Identify which cell holds the provided text, then report its [x, y] central coordinate. 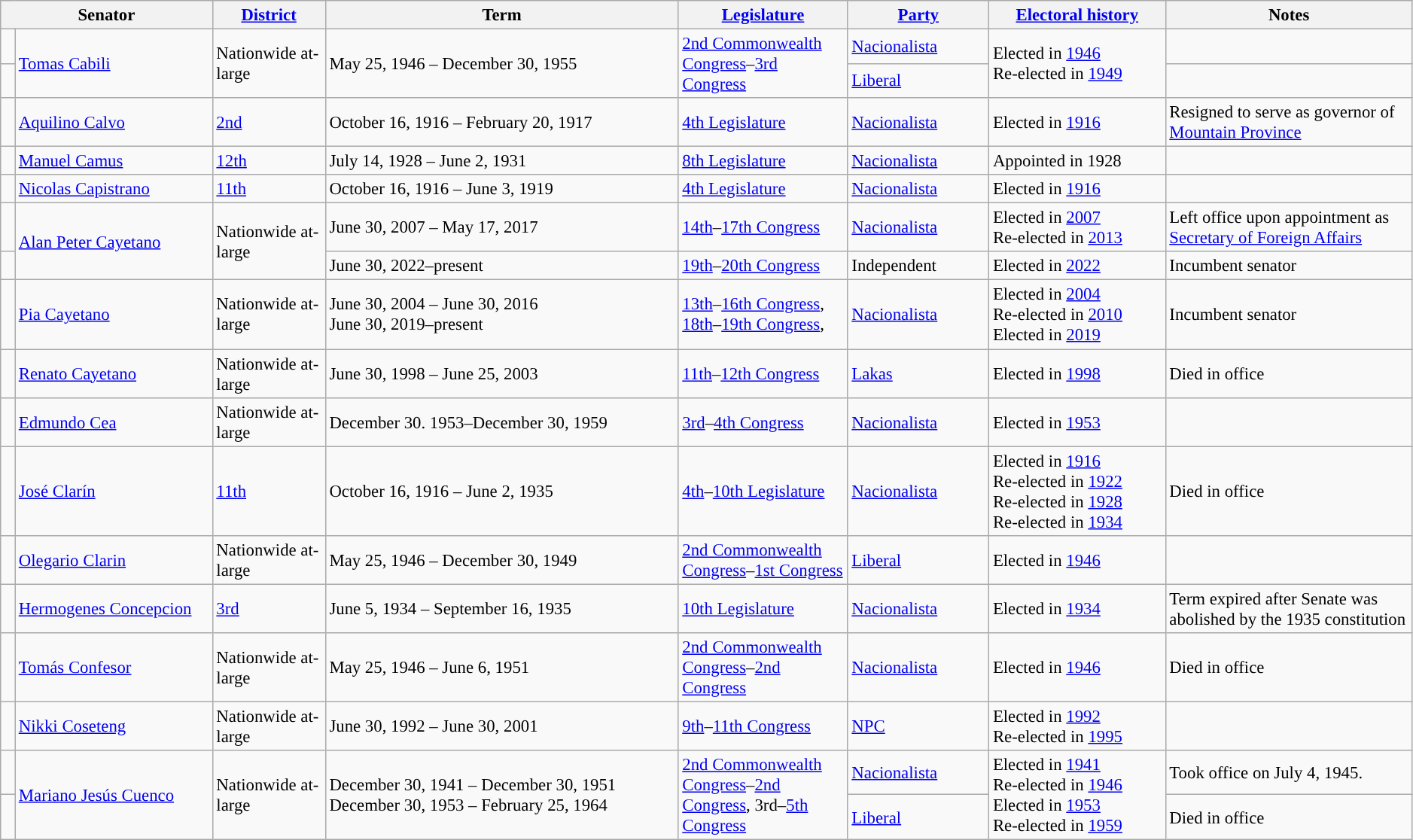
June 5, 1934 – September 16, 1935 [501, 608]
Lakas [918, 373]
Elected in 1953 [1077, 422]
Elected in 1941Re-elected in 1946Elected in 1953Re-elected in 1959 [1077, 795]
8th Legislature [763, 161]
9th–11th Congress [763, 726]
Elected in 1992Re-elected in 1995 [1077, 726]
Left office upon appointment as Secretary of Foreign Affairs [1289, 227]
19th–20th Congress [763, 266]
2nd Commonwealth Congress–2nd Congress, 3rd–5th Congress [763, 795]
Tomas Cabili [114, 64]
14th–17th Congress [763, 227]
December 30. 1953–December 30, 1959 [501, 422]
June 30, 2022–present [501, 266]
December 30, 1941 – December 30, 1951December 30, 1953 – February 25, 1964 [501, 795]
Term [501, 15]
Olegario Clarin [114, 560]
Independent [918, 266]
Manuel Camus [114, 161]
2nd Commonwealth Congress–3rd Congress [763, 64]
Elected in 2007Re-elected in 2013 [1077, 227]
Edmundo Cea [114, 422]
October 16, 1916 – June 2, 1935 [501, 491]
Aquilino Calvo [114, 122]
11th–12th Congress [763, 373]
Term expired after Senate was abolished by the 1935 constitution [1289, 608]
Took office on July 4, 1945. [1289, 772]
2nd Commonwealth Congress–2nd Congress [763, 668]
Renato Cayetano [114, 373]
June 30, 1992 – June 30, 2001 [501, 726]
12th [269, 161]
June 30, 1998 – June 25, 2003 [501, 373]
3rd–4th Congress [763, 422]
Mariano Jesús Cuenco [114, 795]
10th Legislature [763, 608]
Elected in 1946Re-elected in 1949 [1077, 64]
13th–16th Congress, 18th–19th Congress, [763, 315]
Elected in 2022 [1077, 266]
José Clarín [114, 491]
2nd Commonwealth Congress–1st Congress [763, 560]
May 25, 1946 – December 30, 1949 [501, 560]
Appointed in 1928 [1077, 161]
3rd [269, 608]
Alan Peter Cayetano [114, 242]
4th–10th Legislature [763, 491]
June 30, 2007 – May 17, 2017 [501, 227]
May 25, 1946 – December 30, 1955 [501, 64]
May 25, 1946 – June 6, 1951 [501, 668]
June 30, 2004 – June 30, 2016June 30, 2019–present [501, 315]
Elected in 2004Re-elected in 2010Elected in 2019 [1077, 315]
Senator [107, 15]
Elected in 1934 [1077, 608]
July 14, 1928 – June 2, 1931 [501, 161]
Notes [1289, 15]
October 16, 1916 – June 3, 1919 [501, 189]
District [269, 15]
Legislature [763, 15]
2nd [269, 122]
NPC [918, 726]
Resigned to serve as governor of Mountain Province [1289, 122]
Elected in 1916Re-elected in 1922Re-elected in 1928Re-elected in 1934 [1077, 491]
Party [918, 15]
Elected in 1998 [1077, 373]
Electoral history [1077, 15]
Pia Cayetano [114, 315]
Tomás Confesor [114, 668]
Nicolas Capistrano [114, 189]
Hermogenes Concepcion [114, 608]
Nikki Coseteng [114, 726]
October 16, 1916 – February 20, 1917 [501, 122]
